Output the (x, y) coordinate of the center of the cell containing the given text.  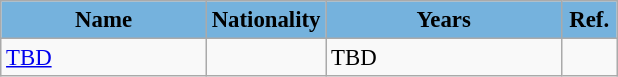
Name (104, 20)
Nationality (266, 20)
Ref. (589, 20)
Years (444, 20)
